Return the [X, Y] coordinate for the center point of the cell that contains the specified text.  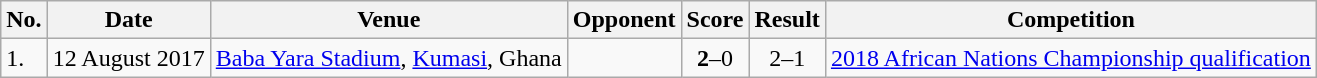
Date [128, 20]
No. [24, 20]
Baba Yara Stadium, Kumasi, Ghana [388, 58]
Result [787, 20]
Competition [1070, 20]
12 August 2017 [128, 58]
2–1 [787, 58]
Opponent [624, 20]
2–0 [715, 58]
2018 African Nations Championship qualification [1070, 58]
Venue [388, 20]
Score [715, 20]
1. [24, 58]
